Determine the (X, Y) coordinate at the center of the cell enclosing the given text.  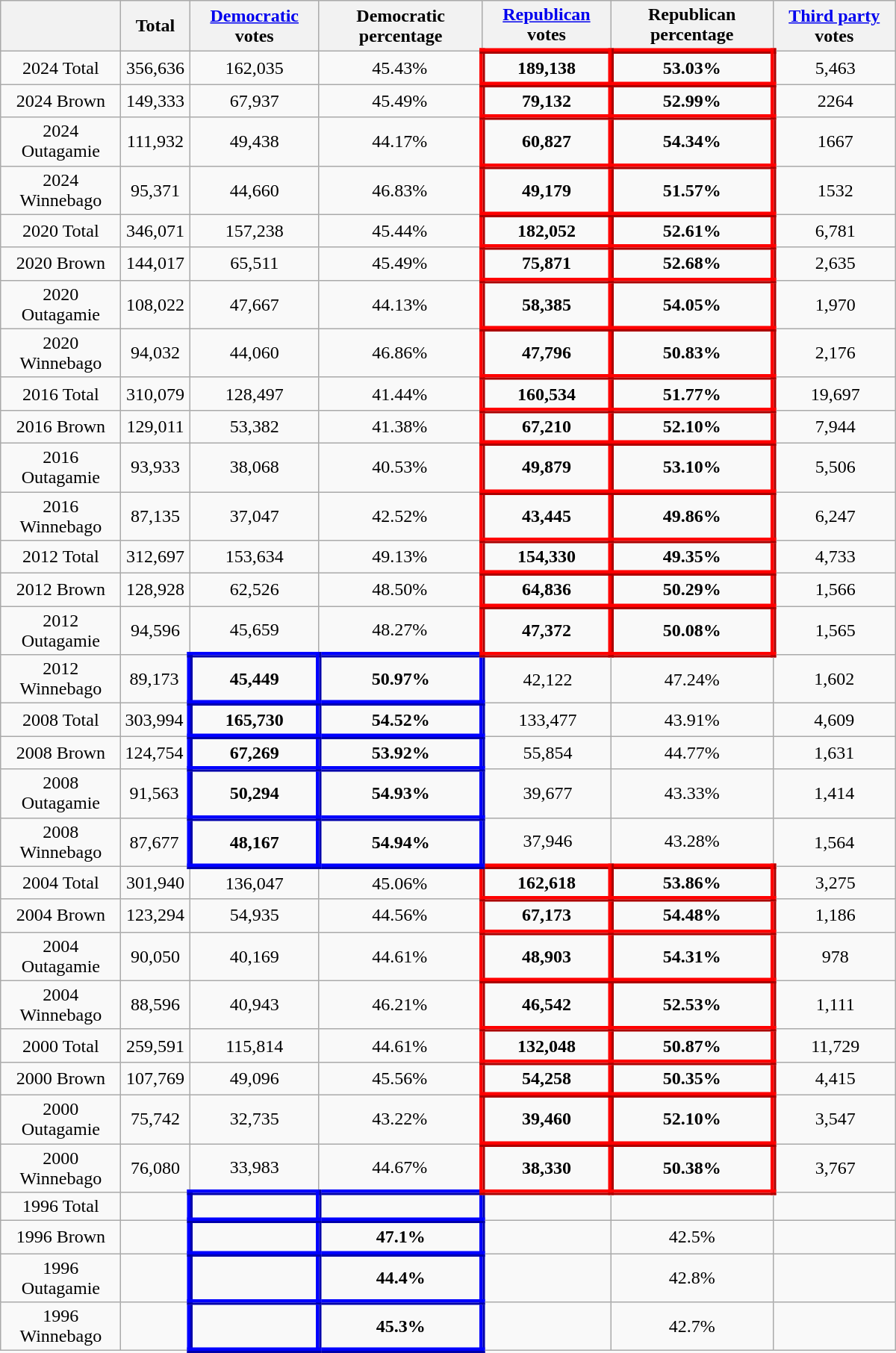
128,928 (155, 590)
52.61% (691, 231)
38,068 (254, 467)
133,477 (547, 720)
3,767 (834, 1168)
2020 Winnebago (61, 352)
44.13% (400, 305)
87,135 (155, 515)
60,827 (547, 142)
124,754 (155, 753)
Total (155, 26)
2020 Outagamie (61, 305)
Democratic percentage (400, 26)
312,697 (155, 557)
94,596 (155, 630)
123,294 (155, 915)
149,333 (155, 101)
49.13% (400, 557)
162,035 (254, 68)
45.56% (400, 1078)
54.94% (400, 842)
50.08% (691, 630)
2000 Winnebago (61, 1168)
48.27% (400, 630)
356,636 (155, 68)
45.3% (400, 1326)
45.44% (400, 231)
51.77% (691, 394)
2024 Brown (61, 101)
144,017 (155, 264)
189,138 (547, 68)
50.29% (691, 590)
2004 Outagamie (61, 956)
154,330 (547, 557)
5,463 (834, 68)
67,173 (547, 915)
65,511 (254, 264)
44.17% (400, 142)
1,602 (834, 679)
54,935 (254, 915)
45.06% (400, 883)
50.97% (400, 679)
1,414 (834, 793)
50.38% (691, 1168)
11,729 (834, 1045)
90,050 (155, 956)
67,210 (547, 426)
1996 Outagamie (61, 1278)
49,096 (254, 1078)
111,932 (155, 142)
19,697 (834, 394)
1,565 (834, 630)
6,247 (834, 515)
303,994 (155, 720)
1,186 (834, 915)
47,796 (547, 352)
115,814 (254, 1045)
46,542 (547, 1005)
53.10% (691, 467)
41.38% (400, 426)
54.05% (691, 305)
165,730 (254, 720)
49.86% (691, 515)
1532 (834, 190)
51.57% (691, 190)
42.7% (691, 1326)
1,970 (834, 305)
2016 Outagamie (61, 467)
1,631 (834, 753)
132,048 (547, 1045)
54.31% (691, 956)
2024 Total (61, 68)
48,167 (254, 842)
50.35% (691, 1078)
40,169 (254, 956)
2004 Total (61, 883)
160,534 (547, 394)
75,871 (547, 264)
67,269 (254, 753)
2020 Brown (61, 264)
2,176 (834, 352)
67,937 (254, 101)
Republican votes (547, 26)
47.24% (691, 679)
3,275 (834, 883)
3,547 (834, 1119)
41.44% (400, 394)
1667 (834, 142)
2008 Brown (61, 753)
45,659 (254, 630)
49,879 (547, 467)
2008 Total (61, 720)
Third party votes (834, 26)
2024 Winnebago (61, 190)
49,438 (254, 142)
44.56% (400, 915)
2000 Outagamie (61, 1119)
45.43% (400, 68)
91,563 (155, 793)
53,382 (254, 426)
44,060 (254, 352)
53.03% (691, 68)
2012 Winnebago (61, 679)
62,526 (254, 590)
2000 Total (61, 1045)
136,047 (254, 883)
43.22% (400, 1119)
4,415 (834, 1078)
38,330 (547, 1168)
42.52% (400, 515)
32,735 (254, 1119)
7,944 (834, 426)
1996 Brown (61, 1237)
157,238 (254, 231)
1996 Winnebago (61, 1326)
128,497 (254, 394)
50.83% (691, 352)
75,742 (155, 1119)
64,836 (547, 590)
50,294 (254, 793)
2264 (834, 101)
310,079 (155, 394)
2016 Brown (61, 426)
1996 Total (61, 1207)
52.53% (691, 1005)
54,258 (547, 1078)
978 (834, 956)
Democratic votes (254, 26)
107,769 (155, 1078)
88,596 (155, 1005)
89,173 (155, 679)
47,372 (547, 630)
54.52% (400, 720)
44.67% (400, 1168)
6,781 (834, 231)
54.34% (691, 142)
37,946 (547, 842)
42.8% (691, 1278)
42.5% (691, 1237)
259,591 (155, 1045)
53.86% (691, 883)
44.4% (400, 1278)
40,943 (254, 1005)
76,080 (155, 1168)
2016 Total (61, 394)
2024 Outagamie (61, 142)
46.21% (400, 1005)
4,733 (834, 557)
47.1% (400, 1237)
129,011 (155, 426)
53.92% (400, 753)
44,660 (254, 190)
48.50% (400, 590)
93,933 (155, 467)
40.53% (400, 467)
79,132 (547, 101)
43.33% (691, 793)
2012 Outagamie (61, 630)
87,677 (155, 842)
1,111 (834, 1005)
46.86% (400, 352)
1,564 (834, 842)
55,854 (547, 753)
48,903 (547, 956)
52.68% (691, 264)
37,047 (254, 515)
1,566 (834, 590)
108,022 (155, 305)
33,983 (254, 1168)
39,677 (547, 793)
39,460 (547, 1119)
42,122 (547, 679)
153,634 (254, 557)
2,635 (834, 264)
49,179 (547, 190)
43.28% (691, 842)
182,052 (547, 231)
52.99% (691, 101)
50.87% (691, 1045)
94,032 (155, 352)
44.77% (691, 753)
2012 Brown (61, 590)
49.35% (691, 557)
2000 Brown (61, 1078)
2008 Outagamie (61, 793)
5,506 (834, 467)
43.91% (691, 720)
2004 Winnebago (61, 1005)
43,445 (547, 515)
301,940 (155, 883)
95,371 (155, 190)
4,609 (834, 720)
47,667 (254, 305)
46.83% (400, 190)
2016 Winnebago (61, 515)
58,385 (547, 305)
2012 Total (61, 557)
2008 Winnebago (61, 842)
54.93% (400, 793)
45,449 (254, 679)
2004 Brown (61, 915)
54.48% (691, 915)
Republican percentage (691, 26)
2020 Total (61, 231)
346,071 (155, 231)
162,618 (547, 883)
